Locate the cell with the specified text and output its [x, y] center coordinate. 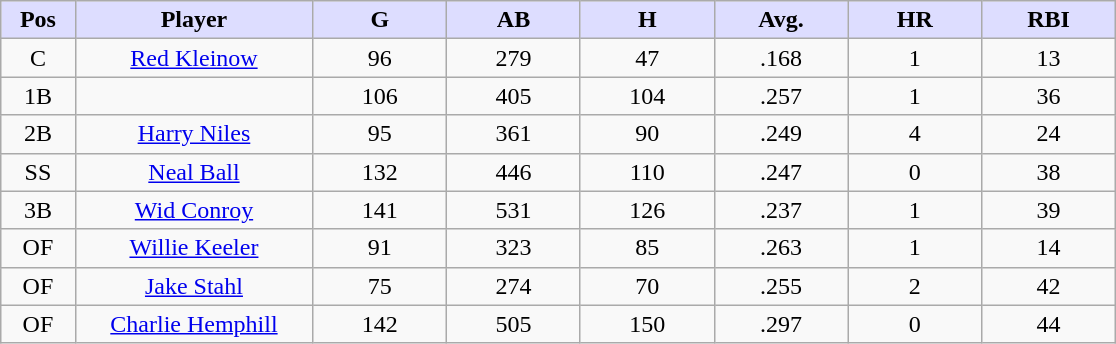
.249 [781, 134]
132 [380, 172]
SS [38, 172]
RBI [1049, 20]
36 [1049, 96]
H [647, 20]
106 [380, 96]
446 [514, 172]
Player [194, 20]
14 [1049, 248]
AB [514, 20]
405 [514, 96]
95 [380, 134]
Pos [38, 20]
Neal Ball [194, 172]
Jake Stahl [194, 286]
4 [915, 134]
47 [647, 58]
Red Kleinow [194, 58]
104 [647, 96]
323 [514, 248]
75 [380, 286]
.263 [781, 248]
Avg. [781, 20]
142 [380, 324]
.237 [781, 210]
Harry Niles [194, 134]
3B [38, 210]
39 [1049, 210]
1B [38, 96]
.257 [781, 96]
42 [1049, 286]
24 [1049, 134]
44 [1049, 324]
HR [915, 20]
C [38, 58]
2 [915, 286]
361 [514, 134]
85 [647, 248]
.168 [781, 58]
279 [514, 58]
110 [647, 172]
.297 [781, 324]
2B [38, 134]
505 [514, 324]
141 [380, 210]
91 [380, 248]
274 [514, 286]
13 [1049, 58]
38 [1049, 172]
531 [514, 210]
.247 [781, 172]
G [380, 20]
.255 [781, 286]
126 [647, 210]
Willie Keeler [194, 248]
96 [380, 58]
150 [647, 324]
90 [647, 134]
Charlie Hemphill [194, 324]
Wid Conroy [194, 210]
70 [647, 286]
